Locate the cell with the specified text and output its (x, y) center coordinate. 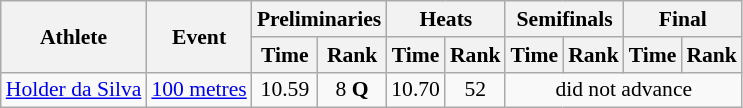
Preliminaries (319, 19)
10.70 (416, 90)
10.59 (285, 90)
100 metres (198, 90)
Holder da Silva (74, 90)
Semifinals (564, 19)
Event (198, 36)
Athlete (74, 36)
did not advance (623, 90)
Heats (446, 19)
52 (476, 90)
8 Q (352, 90)
Final (683, 19)
